Search for the cell housing the specified text and yield its [X, Y] center coordinate. 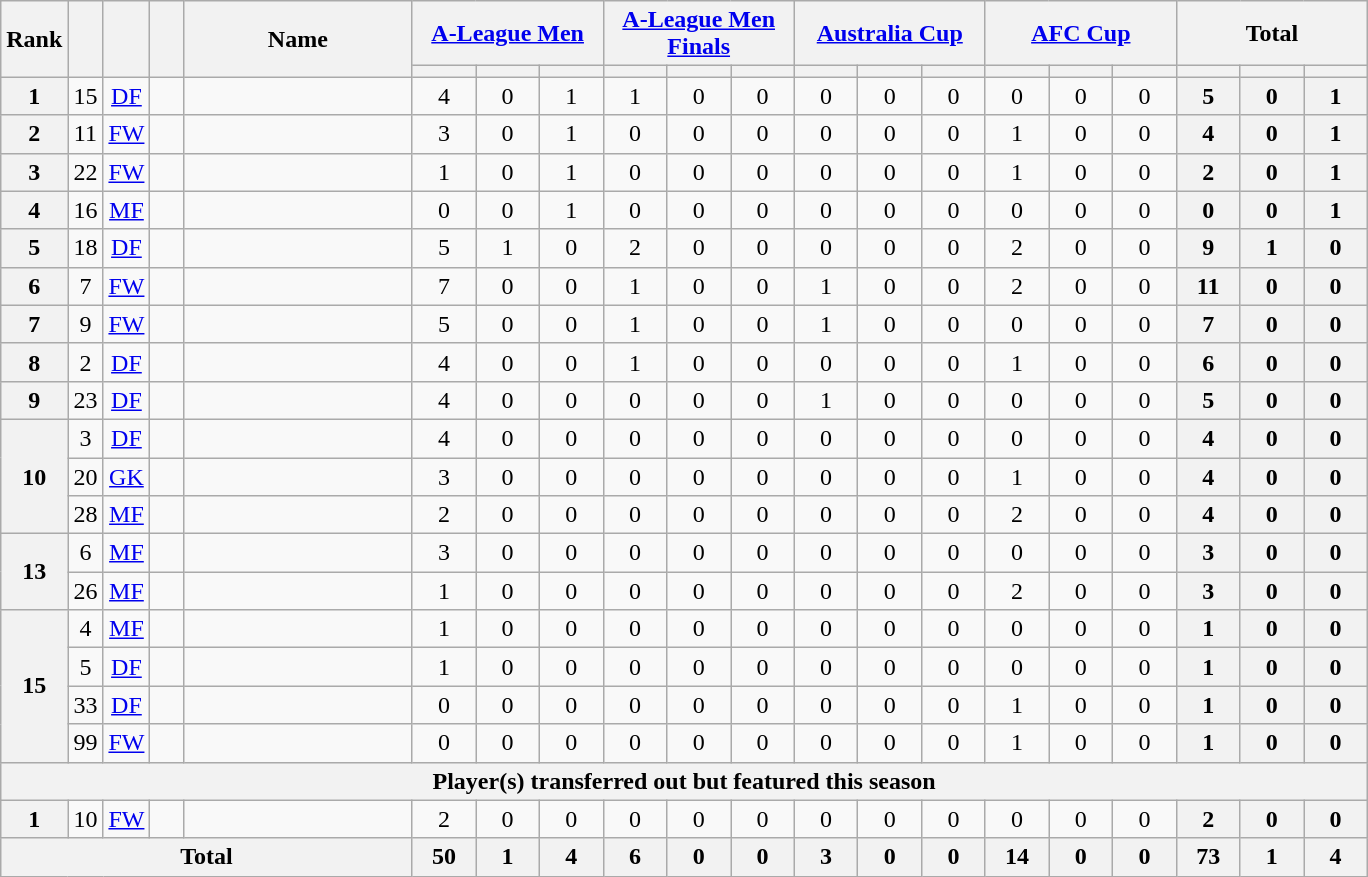
26 [86, 591]
33 [86, 705]
22 [86, 172]
99 [86, 743]
14 [1017, 857]
GK [126, 477]
23 [86, 400]
Australia Cup [890, 34]
Player(s) transferred out but featured this season [684, 781]
20 [86, 477]
A-League Men Finals [698, 34]
A-League Men [508, 34]
73 [1208, 857]
13 [34, 572]
8 [34, 362]
AFC Cup [1080, 34]
16 [86, 210]
18 [86, 248]
28 [86, 515]
Rank [34, 39]
Name [298, 39]
50 [444, 857]
